Detect which cell encompasses the target text, then output its (X, Y) center coordinate. 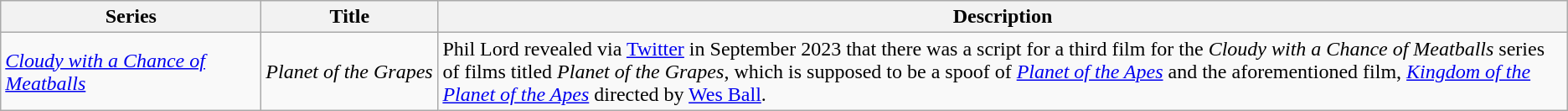
Title (350, 17)
Description (1003, 17)
Planet of the Grapes (350, 71)
Series (131, 17)
Cloudy with a Chance of Meatballs (131, 71)
